Extract the (X, Y) coordinate from the center of the cell holding the provided text.  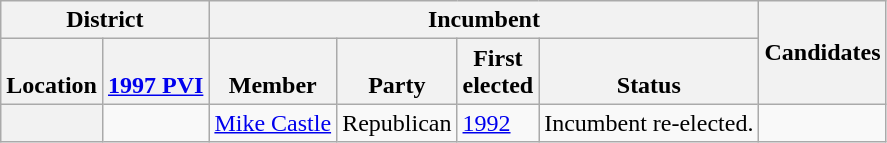
Status (649, 72)
Party (397, 72)
Firstelected (498, 72)
1997 PVI (155, 72)
Incumbent (484, 20)
Mike Castle (273, 123)
Candidates (822, 52)
Member (273, 72)
Incumbent re-elected. (649, 123)
District (105, 20)
Republican (397, 123)
1992 (498, 123)
Location (52, 72)
